Find where the given text appears and provide that cell's center as [X, Y] coordinate. 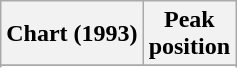
Peakposition [189, 34]
Chart (1993) [72, 34]
